Determine the [X, Y] coordinate at the center of the cell enclosing the given text.  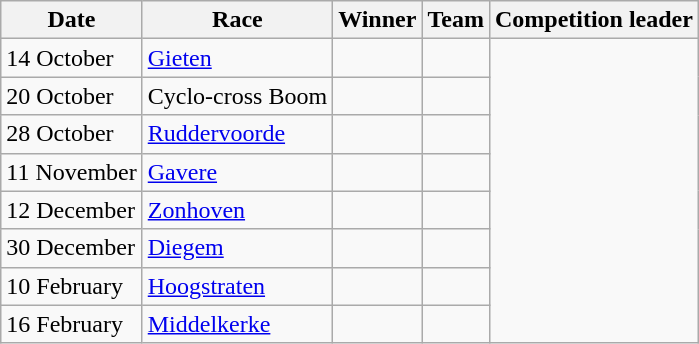
Middelkerke [237, 324]
12 December [72, 210]
Diegem [237, 248]
10 February [72, 286]
30 December [72, 248]
Cyclo-cross Boom [237, 96]
Gieten [237, 58]
20 October [72, 96]
28 October [72, 134]
Competition leader [594, 20]
Race [237, 20]
Date [72, 20]
Team [456, 20]
16 February [72, 324]
Hoogstraten [237, 286]
11 November [72, 172]
Gavere [237, 172]
Ruddervoorde [237, 134]
Winner [378, 20]
Zonhoven [237, 210]
14 October [72, 58]
